Extract the [X, Y] coordinate from the center of the cell holding the provided text.  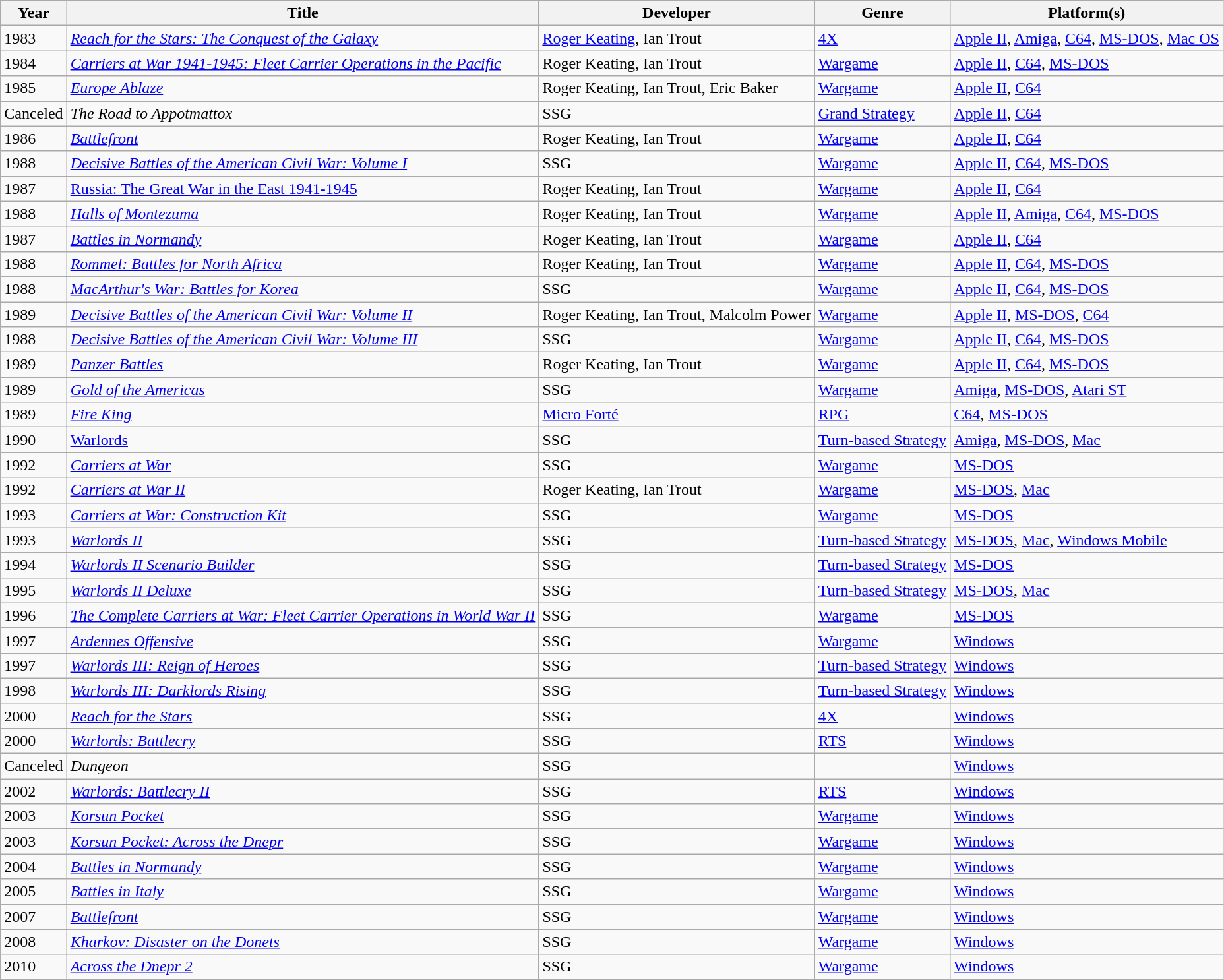
2007 [34, 917]
Korsun Pocket: Across the Dnepr [303, 842]
Carriers at War [303, 465]
Apple II, Amiga, C64, MS-DOS [1087, 214]
Micro Forté [677, 415]
Dungeon [303, 766]
Carriers at War II [303, 490]
Year [34, 13]
Carriers at War: Construction Kit [303, 515]
1996 [34, 615]
Europe Ablaze [303, 88]
2002 [34, 791]
Warlords III: Darklords Rising [303, 690]
Rommel: Battles for North Africa [303, 264]
The Complete Carriers at War: Fleet Carrier Operations in World War II [303, 615]
Gold of the Americas [303, 390]
2004 [34, 867]
Grand Strategy [882, 113]
2010 [34, 967]
Battles in Italy [303, 892]
Warlords III: Reign of Heroes [303, 665]
Russia: The Great War in the East 1941-1945 [303, 189]
Roger Keating, Ian Trout, Eric Baker [677, 88]
Warlords II [303, 540]
1984 [34, 63]
Warlords: Battlecry II [303, 791]
1986 [34, 138]
Platform(s) [1087, 13]
MacArthur's War: Battles for Korea [303, 289]
C64, MS-DOS [1087, 415]
Roger Keating, Ian Trout, Malcolm Power [677, 315]
Apple II, Amiga, C64, MS-DOS, Mac OS [1087, 38]
1994 [34, 565]
Korsun Pocket [303, 816]
Genre [882, 13]
1983 [34, 38]
Title [303, 13]
Carriers at War 1941-1945: Fleet Carrier Operations in the Pacific [303, 63]
Apple II, MS-DOS, C64 [1087, 315]
Warlords II Scenario Builder [303, 565]
Developer [677, 13]
Across the Dnepr 2 [303, 967]
Ardennes Offensive [303, 640]
Warlords [303, 440]
Halls of Montezuma [303, 214]
1990 [34, 440]
1998 [34, 690]
Decisive Battles of the American Civil War: Volume III [303, 340]
RPG [882, 415]
2008 [34, 942]
The Road to Appotmattox [303, 113]
Decisive Battles of the American Civil War: Volume II [303, 315]
Warlords II Deluxe [303, 590]
Reach for the Stars: The Conquest of the Galaxy [303, 38]
Fire King [303, 415]
MS-DOS, Mac, Windows Mobile [1087, 540]
Decisive Battles of the American Civil War: Volume I [303, 164]
Warlords: Battlecry [303, 741]
1995 [34, 590]
Amiga, MS-DOS, Atari ST [1087, 390]
Reach for the Stars [303, 716]
1985 [34, 88]
Panzer Battles [303, 365]
Kharkov: Disaster on the Donets [303, 942]
2005 [34, 892]
Amiga, MS-DOS, Mac [1087, 440]
